Scan for the cell matching the given text and deliver its (X, Y) coordinate at center. 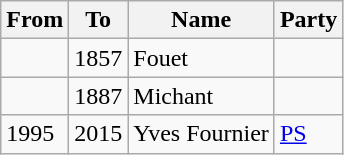
Fouet (202, 58)
1887 (98, 96)
1995 (35, 134)
To (98, 20)
Name (202, 20)
Yves Fournier (202, 134)
Michant (202, 96)
From (35, 20)
2015 (98, 134)
PS (308, 134)
1857 (98, 58)
Party (308, 20)
